From the cell containing the given text, extract its center point as (X, Y) coordinate. 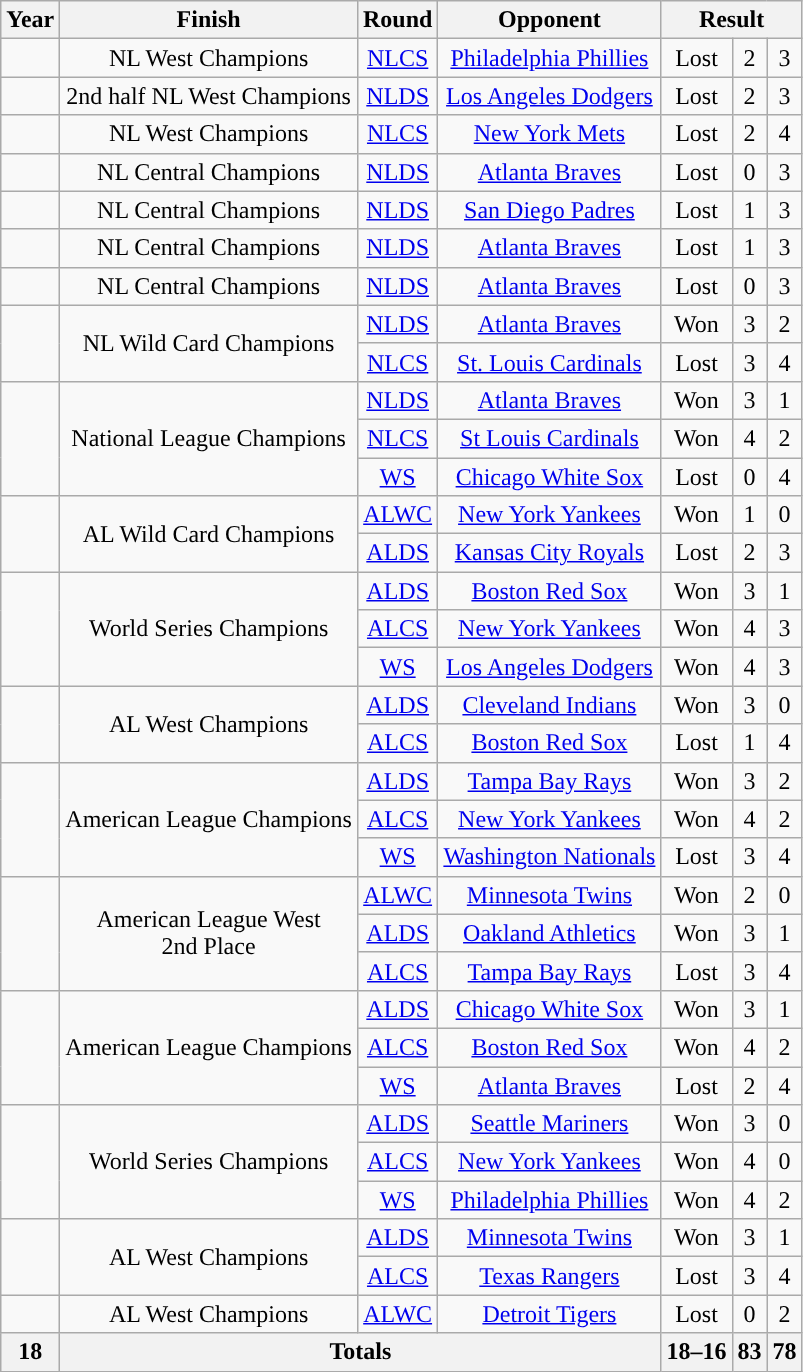
Texas Rangers (550, 1276)
Finish (209, 20)
Detroit Tigers (550, 1314)
San Diego Padres (550, 210)
American League West 2nd Place (209, 933)
18 (30, 1352)
18–16 (696, 1352)
St Louis Cardinals (550, 438)
Totals (360, 1352)
NL Wild Card Champions (209, 343)
Washington Nationals (550, 857)
Year (30, 20)
Round (397, 20)
78 (784, 1352)
Result (732, 20)
Oakland Athletics (550, 933)
New York Mets (550, 134)
Cleveland Indians (550, 705)
2nd half NL West Champions (209, 96)
83 (750, 1352)
AL Wild Card Champions (209, 534)
Seattle Mariners (550, 1124)
National League Champions (209, 438)
St. Louis Cardinals (550, 362)
Opponent (550, 20)
Kansas City Royals (550, 553)
